Determine the [x, y] coordinate at the center of the cell enclosing the given text.  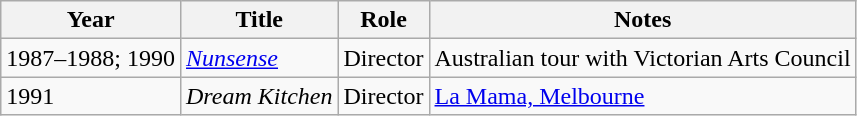
1991 [91, 96]
Dream Kitchen [258, 96]
Role [384, 20]
La Mama, Melbourne [642, 96]
Australian tour with Victorian Arts Council [642, 58]
Notes [642, 20]
Nunsense [258, 58]
Title [258, 20]
1987–1988; 1990 [91, 58]
Year [91, 20]
